Return the [x, y] coordinate for the center point of the cell that contains the specified text.  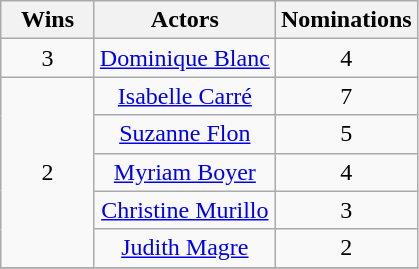
7 [346, 96]
Wins [48, 20]
Judith Magre [184, 248]
Myriam Boyer [184, 172]
Isabelle Carré [184, 96]
Actors [184, 20]
Christine Murillo [184, 210]
Nominations [346, 20]
Dominique Blanc [184, 58]
Suzanne Flon [184, 134]
5 [346, 134]
